Find where the given text appears and provide that cell's center as [x, y] coordinate. 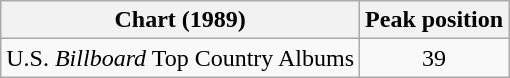
U.S. Billboard Top Country Albums [180, 58]
Peak position [434, 20]
Chart (1989) [180, 20]
39 [434, 58]
